Determine the [x, y] coordinate at the center of the cell enclosing the given text.  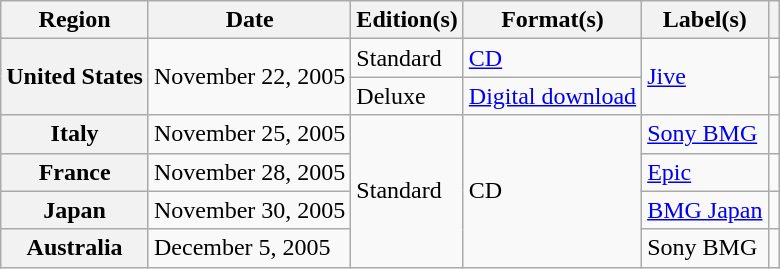
Deluxe [407, 96]
Australia [75, 248]
Date [249, 20]
United States [75, 77]
France [75, 172]
Jive [705, 77]
BMG Japan [705, 210]
November 25, 2005 [249, 134]
Format(s) [552, 20]
Epic [705, 172]
November 30, 2005 [249, 210]
Italy [75, 134]
November 28, 2005 [249, 172]
Edition(s) [407, 20]
Japan [75, 210]
Digital download [552, 96]
December 5, 2005 [249, 248]
Region [75, 20]
November 22, 2005 [249, 77]
Label(s) [705, 20]
